Return (x, y) of the center of cell containing provided text 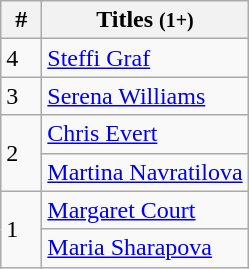
2 (22, 153)
# (22, 20)
Martina Navratilova (145, 172)
Titles (1+) (145, 20)
1 (22, 229)
Chris Evert (145, 134)
4 (22, 58)
3 (22, 96)
Serena Williams (145, 96)
Margaret Court (145, 210)
Steffi Graf (145, 58)
Maria Sharapova (145, 248)
